Return the [x, y] coordinate for the center point of the cell that contains the specified text.  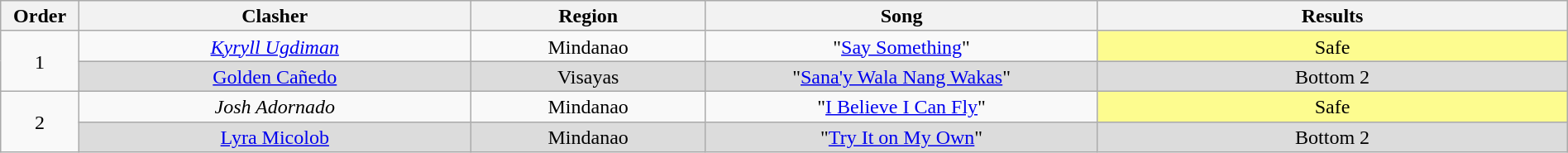
"I Believe I Can Fly" [901, 106]
2 [40, 121]
"Say Something" [901, 46]
Golden Cañedo [275, 76]
Lyra Micolob [275, 137]
Region [588, 17]
Kyryll Ugdiman [275, 46]
Results [1332, 17]
Song [901, 17]
Josh Adornado [275, 106]
Visayas [588, 76]
"Sana'y Wala Nang Wakas" [901, 76]
"Try It on My Own" [901, 137]
1 [40, 61]
Clasher [275, 17]
Order [40, 17]
